From the cell containing the given text, extract its center point as (X, Y) coordinate. 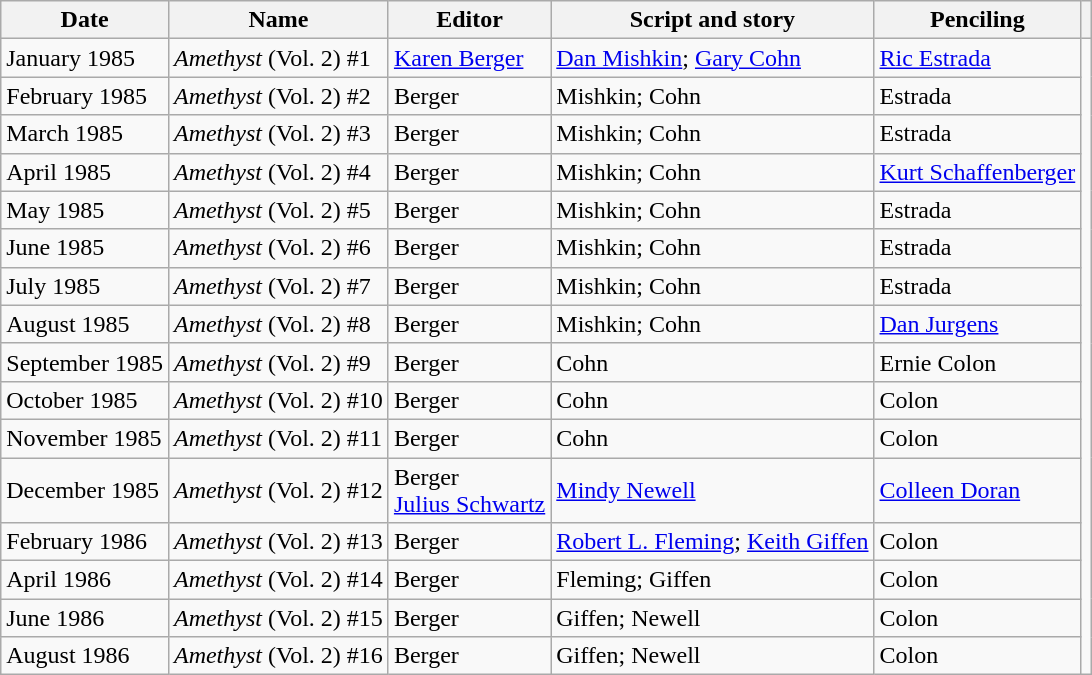
November 1985 (85, 438)
Editor (469, 20)
Amethyst (Vol. 2) #12 (278, 490)
August 1986 (85, 656)
Dan Mishkin; Gary Cohn (712, 58)
February 1985 (85, 96)
BergerJulius Schwartz (469, 490)
Amethyst (Vol. 2) #7 (278, 286)
Kurt Schaffenberger (978, 172)
Date (85, 20)
May 1985 (85, 210)
Amethyst (Vol. 2) #4 (278, 172)
June 1986 (85, 618)
Amethyst (Vol. 2) #13 (278, 542)
Ernie Colon (978, 362)
April 1986 (85, 580)
September 1985 (85, 362)
August 1985 (85, 324)
Amethyst (Vol. 2) #10 (278, 400)
Amethyst (Vol. 2) #2 (278, 96)
Fleming; Giffen (712, 580)
Name (278, 20)
Ric Estrada (978, 58)
June 1985 (85, 248)
Amethyst (Vol. 2) #9 (278, 362)
Script and story (712, 20)
April 1985 (85, 172)
February 1986 (85, 542)
Dan Jurgens (978, 324)
Amethyst (Vol. 2) #6 (278, 248)
January 1985 (85, 58)
Amethyst (Vol. 2) #1 (278, 58)
Amethyst (Vol. 2) #8 (278, 324)
March 1985 (85, 134)
Amethyst (Vol. 2) #5 (278, 210)
July 1985 (85, 286)
Karen Berger (469, 58)
Amethyst (Vol. 2) #16 (278, 656)
October 1985 (85, 400)
Amethyst (Vol. 2) #14 (278, 580)
Colleen Doran (978, 490)
Amethyst (Vol. 2) #11 (278, 438)
December 1985 (85, 490)
Robert L. Fleming; Keith Giffen (712, 542)
Mindy Newell (712, 490)
Penciling (978, 20)
Amethyst (Vol. 2) #3 (278, 134)
Amethyst (Vol. 2) #15 (278, 618)
